Locate the cell with the specified text and output its (X, Y) center coordinate. 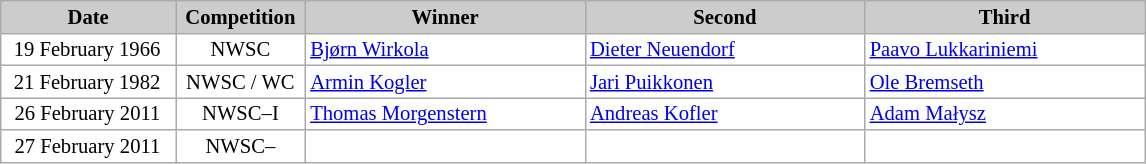
Andreas Kofler (725, 113)
Dieter Neuendorf (725, 49)
NWSC (241, 49)
27 February 2011 (88, 146)
Jari Puikkonen (725, 81)
Competition (241, 16)
Third (1005, 16)
26 February 2011 (88, 113)
Armin Kogler (445, 81)
21 February 1982 (88, 81)
Second (725, 16)
NWSC– (241, 146)
19 February 1966 (88, 49)
NWSC / WC (241, 81)
Date (88, 16)
Adam Małysz (1005, 113)
Paavo Lukkariniemi (1005, 49)
Winner (445, 16)
Ole Bremseth (1005, 81)
NWSC–I (241, 113)
Bjørn Wirkola (445, 49)
Thomas Morgenstern (445, 113)
